Search for the cell housing the specified text and yield its [X, Y] center coordinate. 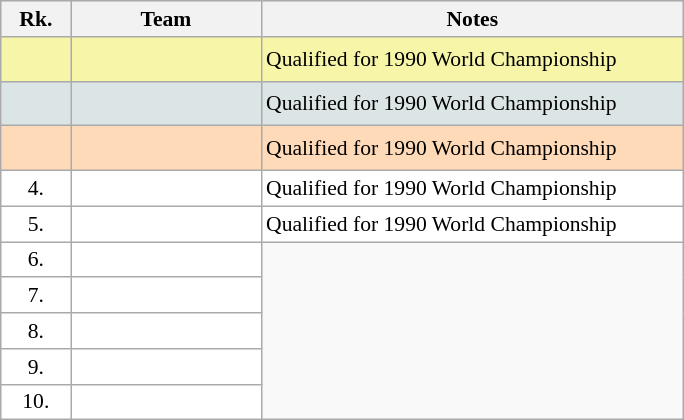
Team [166, 19]
8. [36, 331]
5. [36, 224]
4. [36, 189]
9. [36, 367]
6. [36, 260]
Rk. [36, 19]
10. [36, 402]
Notes [472, 19]
7. [36, 296]
